Search for the cell housing the specified text and yield its [X, Y] center coordinate. 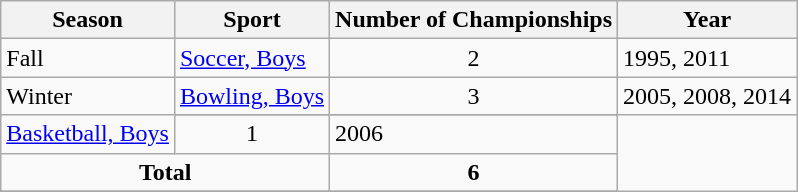
3 [474, 96]
1 [252, 134]
Number of Championships [474, 20]
Sport [252, 20]
2006 [474, 134]
Total [166, 172]
Fall [88, 58]
Season [88, 20]
2005, 2008, 2014 [708, 96]
Bowling, Boys [252, 96]
Year [708, 20]
1995, 2011 [708, 58]
Basketball, Boys [88, 134]
2 [474, 58]
6 [474, 172]
Winter [88, 96]
Soccer, Boys [252, 58]
